From the cell containing the given text, extract its center point as (x, y) coordinate. 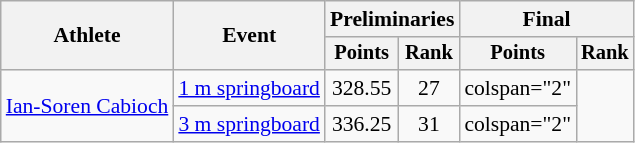
31 (428, 124)
1 m springboard (249, 88)
328.55 (362, 88)
Preliminaries (392, 19)
Ian-Soren Cabioch (88, 106)
27 (428, 88)
Final (546, 19)
Athlete (88, 36)
Event (249, 36)
336.25 (362, 124)
3 m springboard (249, 124)
